Search for the cell housing the specified text and yield its [x, y] center coordinate. 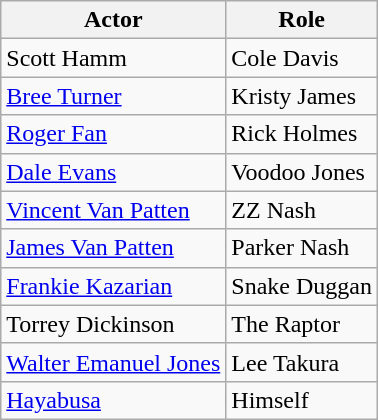
Roger Fan [114, 134]
Dale Evans [114, 172]
Rick Holmes [302, 134]
Frankie Kazarian [114, 286]
Scott Hamm [114, 58]
James Van Patten [114, 248]
Parker Nash [302, 248]
Vincent Van Patten [114, 210]
Kristy James [302, 96]
ZZ Nash [302, 210]
Snake Duggan [302, 286]
Walter Emanuel Jones [114, 362]
Hayabusa [114, 400]
Lee Takura [302, 362]
Torrey Dickinson [114, 324]
Actor [114, 20]
Cole Davis [302, 58]
Himself [302, 400]
Role [302, 20]
Voodoo Jones [302, 172]
Bree Turner [114, 96]
The Raptor [302, 324]
